Capture the cell that displays the provided text and extract its (X, Y) central coordinate. 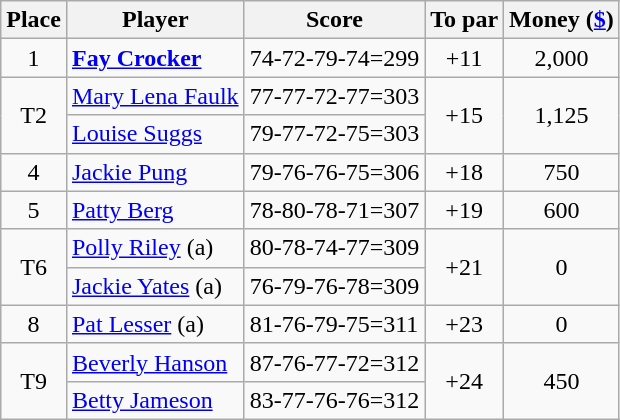
Fay Crocker (155, 58)
T9 (34, 381)
Pat Lesser (a) (155, 324)
+19 (464, 210)
80-78-74-77=309 (334, 248)
4 (34, 172)
83-77-76-76=312 (334, 400)
74-72-79-74=299 (334, 58)
87-76-77-72=312 (334, 362)
Place (34, 20)
+24 (464, 381)
5 (34, 210)
To par (464, 20)
Player (155, 20)
1,125 (562, 115)
600 (562, 210)
Money ($) (562, 20)
Mary Lena Faulk (155, 96)
Score (334, 20)
78-80-78-71=307 (334, 210)
Beverly Hanson (155, 362)
450 (562, 381)
Betty Jameson (155, 400)
79-76-76-75=306 (334, 172)
+18 (464, 172)
750 (562, 172)
Jackie Pung (155, 172)
Louise Suggs (155, 134)
+15 (464, 115)
1 (34, 58)
2,000 (562, 58)
76-79-76-78=309 (334, 286)
Patty Berg (155, 210)
Jackie Yates (a) (155, 286)
81-76-79-75=311 (334, 324)
+23 (464, 324)
+21 (464, 267)
T2 (34, 115)
8 (34, 324)
+11 (464, 58)
77-77-72-77=303 (334, 96)
Polly Riley (a) (155, 248)
79-77-72-75=303 (334, 134)
T6 (34, 267)
